Return (X, Y) of the center of cell containing provided text 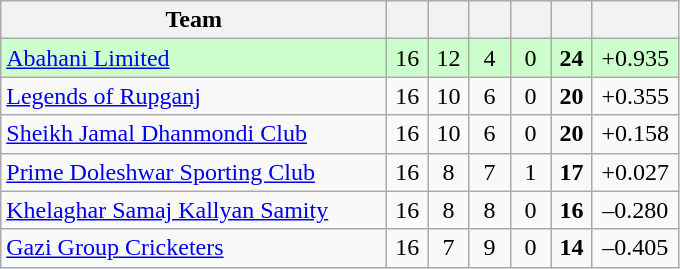
12 (448, 58)
17 (572, 172)
+0.158 (635, 134)
1 (530, 172)
4 (490, 58)
9 (490, 248)
Team (194, 20)
Prime Doleshwar Sporting Club (194, 172)
Sheikh Jamal Dhanmondi Club (194, 134)
Gazi Group Cricketers (194, 248)
24 (572, 58)
–0.280 (635, 210)
+0.355 (635, 96)
–0.405 (635, 248)
Khelaghar Samaj Kallyan Samity (194, 210)
+0.027 (635, 172)
14 (572, 248)
Abahani Limited (194, 58)
+0.935 (635, 58)
Legends of Rupganj (194, 96)
